Scan for the cell matching the given text and deliver its [x, y] coordinate at center. 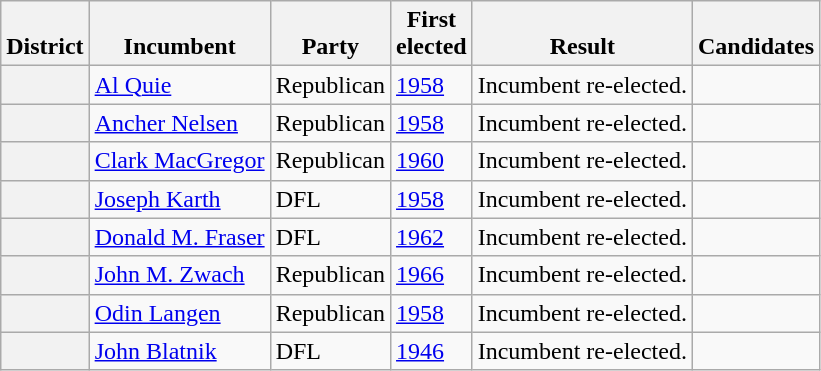
1960 [432, 161]
Result [582, 34]
1966 [432, 275]
Candidates [756, 34]
Joseph Karth [180, 199]
Odin Langen [180, 313]
Al Quie [180, 85]
District [45, 34]
1946 [432, 351]
Firstelected [432, 34]
John M. Zwach [180, 275]
Ancher Nelsen [180, 123]
Party [330, 34]
Incumbent [180, 34]
John Blatnik [180, 351]
Donald M. Fraser [180, 237]
Clark MacGregor [180, 161]
1962 [432, 237]
